Search for the cell housing the specified text and yield its (x, y) center coordinate. 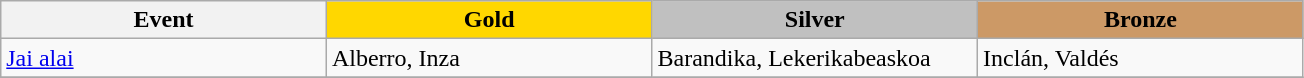
Gold (489, 20)
Silver (815, 20)
Inclán, Valdés (1141, 58)
Bronze (1141, 20)
Event (164, 20)
Alberro, Inza (489, 58)
Barandika, Lekerikabeaskoa (815, 58)
Jai alai (164, 58)
